Scan for the cell matching the given text and deliver its (X, Y) coordinate at center. 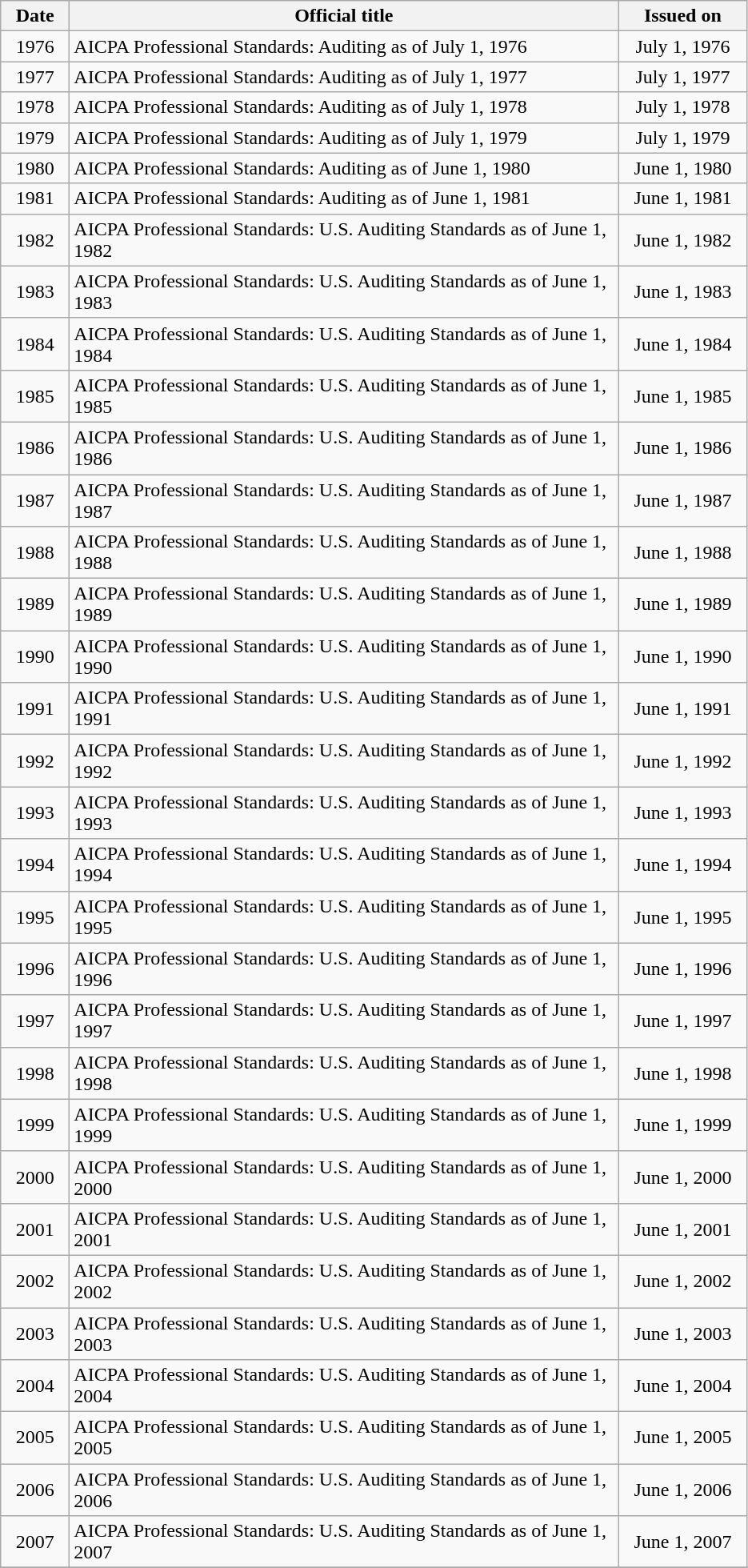
AICPA Professional Standards: U.S. Auditing Standards as of June 1, 1984 (344, 344)
1988 (35, 552)
June 1, 1984 (683, 344)
AICPA Professional Standards: U.S. Auditing Standards as of June 1, 1998 (344, 1073)
July 1, 1976 (683, 46)
1985 (35, 395)
June 1, 1995 (683, 917)
1997 (35, 1021)
AICPA Professional Standards: U.S. Auditing Standards as of June 1, 1991 (344, 709)
June 1, 2002 (683, 1281)
1982 (35, 240)
June 1, 2003 (683, 1333)
June 1, 1991 (683, 709)
1984 (35, 344)
June 1, 1988 (683, 552)
2004 (35, 1386)
June 1, 2000 (683, 1177)
2003 (35, 1333)
June 1, 1981 (683, 199)
2007 (35, 1542)
AICPA Professional Standards: U.S. Auditing Standards as of June 1, 2000 (344, 1177)
AICPA Professional Standards: U.S. Auditing Standards as of June 1, 1996 (344, 968)
1986 (35, 448)
AICPA Professional Standards: U.S. Auditing Standards as of June 1, 1985 (344, 395)
1978 (35, 107)
AICPA Professional Standards: U.S. Auditing Standards as of June 1, 1986 (344, 448)
1999 (35, 1125)
AICPA Professional Standards: U.S. Auditing Standards as of June 1, 1995 (344, 917)
1987 (35, 499)
AICPA Professional Standards: U.S. Auditing Standards as of June 1, 2004 (344, 1386)
1980 (35, 168)
June 1, 1982 (683, 240)
1991 (35, 709)
2002 (35, 1281)
AICPA Professional Standards: U.S. Auditing Standards as of June 1, 1994 (344, 864)
Date (35, 16)
June 1, 1994 (683, 864)
2006 (35, 1490)
1996 (35, 968)
AICPA Professional Standards: U.S. Auditing Standards as of June 1, 1988 (344, 552)
1977 (35, 77)
1992 (35, 760)
1979 (35, 138)
June 1, 1980 (683, 168)
Issued on (683, 16)
AICPA Professional Standards: U.S. Auditing Standards as of June 1, 1990 (344, 656)
AICPA Professional Standards: U.S. Auditing Standards as of June 1, 1999 (344, 1125)
1983 (35, 291)
2000 (35, 1177)
1998 (35, 1073)
2005 (35, 1438)
1981 (35, 199)
1990 (35, 656)
AICPA Professional Standards: Auditing as of June 1, 1981 (344, 199)
July 1, 1978 (683, 107)
Official title (344, 16)
1976 (35, 46)
June 1, 1989 (683, 605)
AICPA Professional Standards: U.S. Auditing Standards as of June 1, 1983 (344, 291)
AICPA Professional Standards: U.S. Auditing Standards as of June 1, 1989 (344, 605)
AICPA Professional Standards: U.S. Auditing Standards as of June 1, 2006 (344, 1490)
AICPA Professional Standards: U.S. Auditing Standards as of June 1, 1997 (344, 1021)
June 1, 1996 (683, 968)
AICPA Professional Standards: U.S. Auditing Standards as of June 1, 2003 (344, 1333)
AICPA Professional Standards: U.S. Auditing Standards as of June 1, 2001 (344, 1229)
AICPA Professional Standards: U.S. Auditing Standards as of June 1, 1992 (344, 760)
AICPA Professional Standards: U.S. Auditing Standards as of June 1, 2002 (344, 1281)
June 1, 1998 (683, 1073)
June 1, 1993 (683, 813)
June 1, 2001 (683, 1229)
June 1, 1986 (683, 448)
June 1, 1990 (683, 656)
AICPA Professional Standards: Auditing as of July 1, 1978 (344, 107)
June 1, 1997 (683, 1021)
AICPA Professional Standards: Auditing as of July 1, 1979 (344, 138)
AICPA Professional Standards: Auditing as of July 1, 1977 (344, 77)
June 1, 1999 (683, 1125)
June 1, 2006 (683, 1490)
AICPA Professional Standards: U.S. Auditing Standards as of June 1, 1982 (344, 240)
1994 (35, 864)
July 1, 1977 (683, 77)
June 1, 2007 (683, 1542)
June 1, 1983 (683, 291)
AICPA Professional Standards: U.S. Auditing Standards as of June 1, 2005 (344, 1438)
1993 (35, 813)
June 1, 2004 (683, 1386)
June 1, 1992 (683, 760)
1995 (35, 917)
1989 (35, 605)
AICPA Professional Standards: U.S. Auditing Standards as of June 1, 2007 (344, 1542)
June 1, 1985 (683, 395)
AICPA Professional Standards: Auditing as of June 1, 1980 (344, 168)
July 1, 1979 (683, 138)
2001 (35, 1229)
June 1, 1987 (683, 499)
AICPA Professional Standards: U.S. Auditing Standards as of June 1, 1987 (344, 499)
AICPA Professional Standards: U.S. Auditing Standards as of June 1, 1993 (344, 813)
June 1, 2005 (683, 1438)
AICPA Professional Standards: Auditing as of July 1, 1976 (344, 46)
